Provide the [X, Y] coordinate of the cell's center where the given text is located.  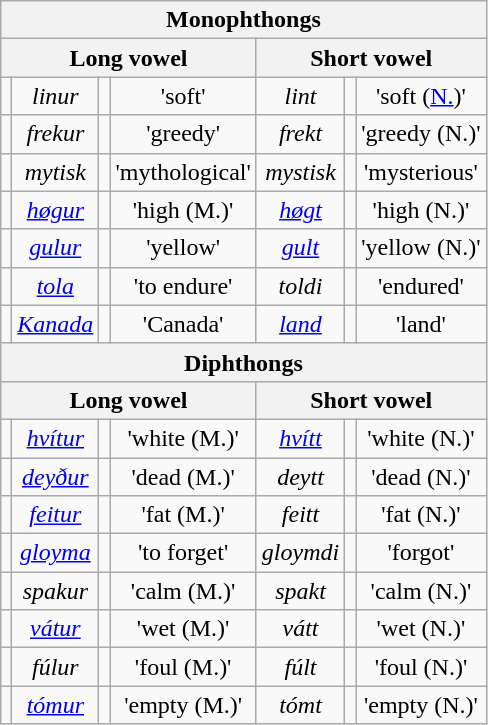
'to forget' [183, 553]
'to endure' [183, 286]
'dead (N.)' [421, 477]
høgt [300, 210]
Diphthongs [244, 362]
frekur [56, 134]
gloymdi [300, 553]
feitt [300, 515]
'greedy (N.)' [421, 134]
'forgot' [421, 553]
tola [56, 286]
'empty (N.)' [421, 705]
Monophthongs [244, 20]
'calm (M.)' [183, 591]
'foul (N.)' [421, 667]
'empty (M.)' [183, 705]
'foul (M.)' [183, 667]
'high (M.)' [183, 210]
'wet (M.)' [183, 629]
mytisk [56, 172]
'mysterious' [421, 172]
'white (M.)' [183, 438]
hvítt [300, 438]
'yellow' [183, 248]
'yellow (N.)' [421, 248]
Kanada [56, 324]
toldi [300, 286]
'dead (M.)' [183, 477]
'Canada' [183, 324]
'soft' [183, 96]
'soft (N.)' [421, 96]
spakt [300, 591]
tómt [300, 705]
frekt [300, 134]
feitur [56, 515]
'greedy' [183, 134]
'high (N.)' [421, 210]
gulur [56, 248]
gult [300, 248]
deyður [56, 477]
'white (N.)' [421, 438]
'endured' [421, 286]
'wet (N.)' [421, 629]
deytt [300, 477]
vátur [56, 629]
spakur [56, 591]
'fat (M.)' [183, 515]
mystisk [300, 172]
hvítur [56, 438]
fúlt [300, 667]
'fat (N.)' [421, 515]
'land' [421, 324]
'calm (N.)' [421, 591]
'mythological' [183, 172]
fúlur [56, 667]
gloyma [56, 553]
høgur [56, 210]
tómur [56, 705]
lint [300, 96]
land [300, 324]
vátt [300, 629]
linur [56, 96]
